Search for the cell housing the specified text and yield its (X, Y) center coordinate. 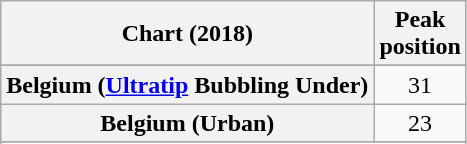
31 (420, 85)
Belgium (Urban) (188, 123)
23 (420, 123)
Peakposition (420, 34)
Belgium (Ultratip Bubbling Under) (188, 85)
Chart (2018) (188, 34)
